Return [x, y] of the center of cell containing provided text 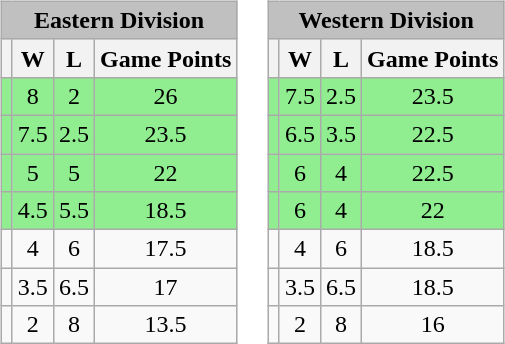
26 [165, 96]
13.5 [165, 325]
4.5 [32, 211]
5.5 [74, 211]
Western Division [386, 20]
Eastern Division [119, 20]
16 [433, 325]
17.5 [165, 249]
17 [165, 287]
